Detect which cell encompasses the target text, then output its [X, Y] center coordinate. 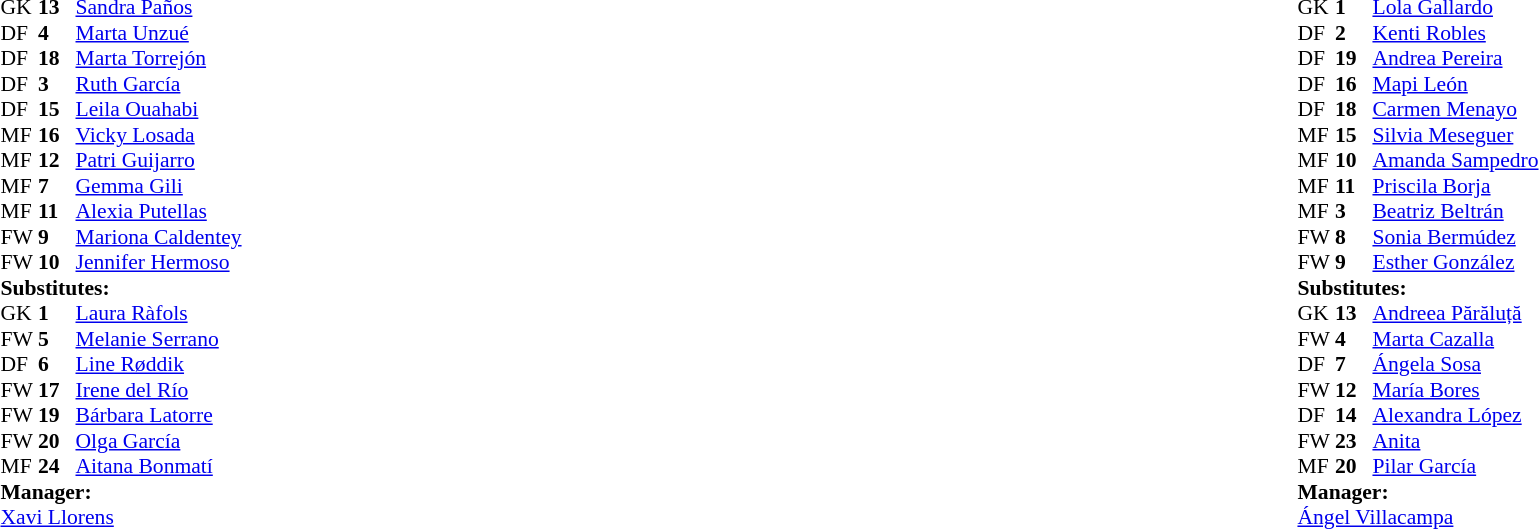
Amanda Sampedro [1455, 161]
Priscila Borja [1455, 186]
Esther González [1455, 263]
Marta Cazalla [1455, 339]
6 [57, 365]
Andreea Părăluță [1455, 313]
Irene del Río [159, 390]
Kenti Robles [1455, 33]
Pilar García [1455, 467]
Beatriz Beltrán [1455, 211]
Melanie Serrano [159, 339]
Alexia Putellas [159, 211]
Andrea Pereira [1455, 59]
Sonia Bermúdez [1455, 237]
Carmen Menayo [1455, 109]
Jennifer Hermoso [159, 263]
Mapi León [1455, 84]
Leila Ouahabi [159, 109]
Ángela Sosa [1455, 365]
23 [1354, 441]
Marta Unzué [159, 33]
Ruth García [159, 84]
14 [1354, 415]
Laura Ràfols [159, 313]
Aitana Bonmatí [159, 467]
17 [57, 390]
Mariona Caldentey [159, 237]
Vicky Losada [159, 135]
2 [1354, 33]
5 [57, 339]
Gemma Gili [159, 186]
Silvia Meseguer [1455, 135]
Patri Guijarro [159, 161]
Anita [1455, 441]
24 [57, 467]
Alexandra López [1455, 415]
13 [1354, 313]
Line Røddik [159, 365]
1 [57, 313]
8 [1354, 237]
Bárbara Latorre [159, 415]
Marta Torrejón [159, 59]
Olga García [159, 441]
María Bores [1455, 390]
